Find where the given text appears and provide that cell's center as (x, y) coordinate. 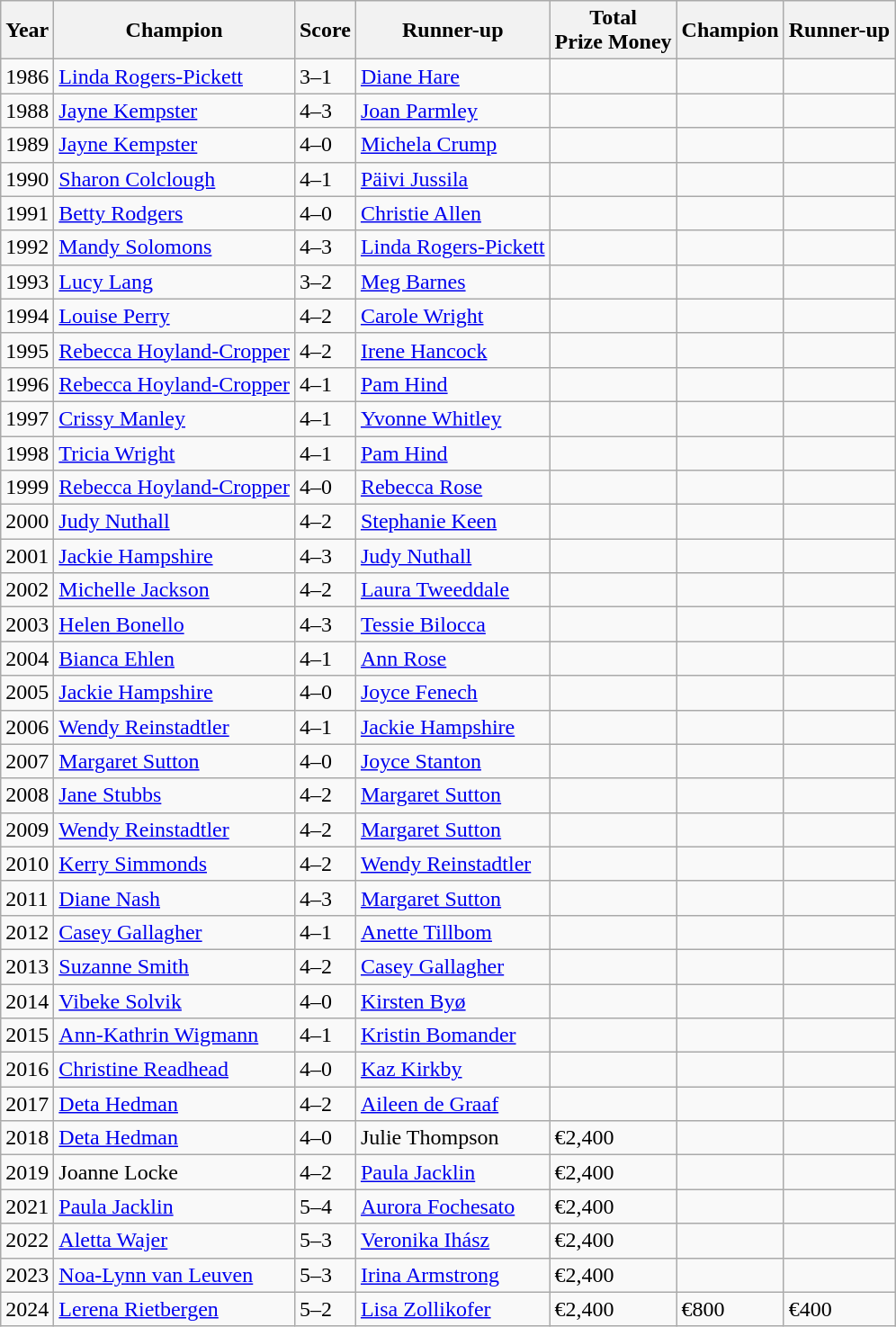
2000 (27, 522)
2008 (27, 795)
Lerena Rietbergen (175, 1309)
2006 (27, 727)
2003 (27, 624)
Kerry Simmonds (175, 864)
2002 (27, 590)
Lisa Zollikofer (452, 1309)
Julie Thompson (452, 1138)
2016 (27, 1070)
2005 (27, 693)
Sharon Colclough (175, 179)
Meg Barnes (452, 282)
€800 (730, 1309)
1997 (27, 418)
2014 (27, 1001)
1991 (27, 213)
2022 (27, 1241)
5–2 (325, 1309)
2012 (27, 932)
Joyce Stanton (452, 761)
Christie Allen (452, 213)
Ann Rose (452, 659)
Laura Tweeddale (452, 590)
Louise Perry (175, 316)
2013 (27, 966)
Vibeke Solvik (175, 1001)
2009 (27, 829)
2019 (27, 1172)
Michela Crump (452, 145)
TotalPrize Money (614, 31)
Mandy Solomons (175, 247)
2023 (27, 1275)
1996 (27, 384)
Lucy Lang (175, 282)
2017 (27, 1104)
Aletta Wajer (175, 1241)
Kaz Kirkby (452, 1070)
Stephanie Keen (452, 522)
Irina Armstrong (452, 1275)
Noa-Lynn van Leuven (175, 1275)
Aileen de Graaf (452, 1104)
Aurora Fochesato (452, 1206)
1998 (27, 453)
Betty Rodgers (175, 213)
Christine Readhead (175, 1070)
Kristin Bomander (452, 1036)
Veronika Ihász (452, 1241)
Yvonne Whitley (452, 418)
Year (27, 31)
Bianca Ehlen (175, 659)
€400 (839, 1309)
1988 (27, 111)
Carole Wright (452, 316)
Michelle Jackson (175, 590)
Päivi Jussila (452, 179)
Crissy Manley (175, 418)
2007 (27, 761)
2015 (27, 1036)
Kirsten Byø (452, 1001)
Ann-Kathrin Wigmann (175, 1036)
1990 (27, 179)
2021 (27, 1206)
2011 (27, 898)
Score (325, 31)
Jane Stubbs (175, 795)
Rebecca Rose (452, 488)
1989 (27, 145)
1999 (27, 488)
3–2 (325, 282)
Tricia Wright (175, 453)
1992 (27, 247)
1993 (27, 282)
Suzanne Smith (175, 966)
1994 (27, 316)
Diane Hare (452, 76)
Helen Bonello (175, 624)
5–4 (325, 1206)
1995 (27, 350)
2018 (27, 1138)
Joyce Fenech (452, 693)
Anette Tillbom (452, 932)
Joan Parmley (452, 111)
Tessie Bilocca (452, 624)
2010 (27, 864)
Joanne Locke (175, 1172)
2004 (27, 659)
3–1 (325, 76)
2001 (27, 556)
Diane Nash (175, 898)
Irene Hancock (452, 350)
2024 (27, 1309)
1986 (27, 76)
